From the cell containing the given text, extract its center point as [x, y] coordinate. 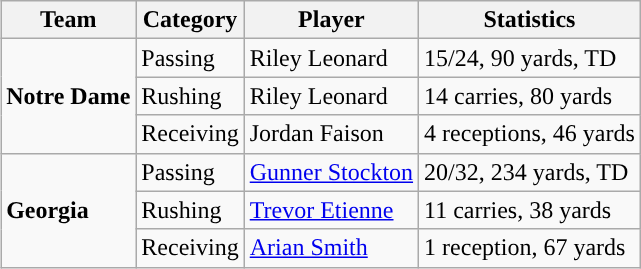
15/24, 90 yards, TD [530, 58]
20/32, 234 yards, TD [530, 172]
4 receptions, 46 yards [530, 134]
Arian Smith [331, 248]
Notre Dame [68, 96]
Category [190, 20]
Team [68, 20]
1 reception, 67 yards [530, 248]
11 carries, 38 yards [530, 210]
Georgia [68, 210]
Statistics [530, 20]
14 carries, 80 yards [530, 96]
Trevor Etienne [331, 210]
Player [331, 20]
Gunner Stockton [331, 172]
Jordan Faison [331, 134]
